Scan for the cell matching the given text and deliver its (x, y) coordinate at center. 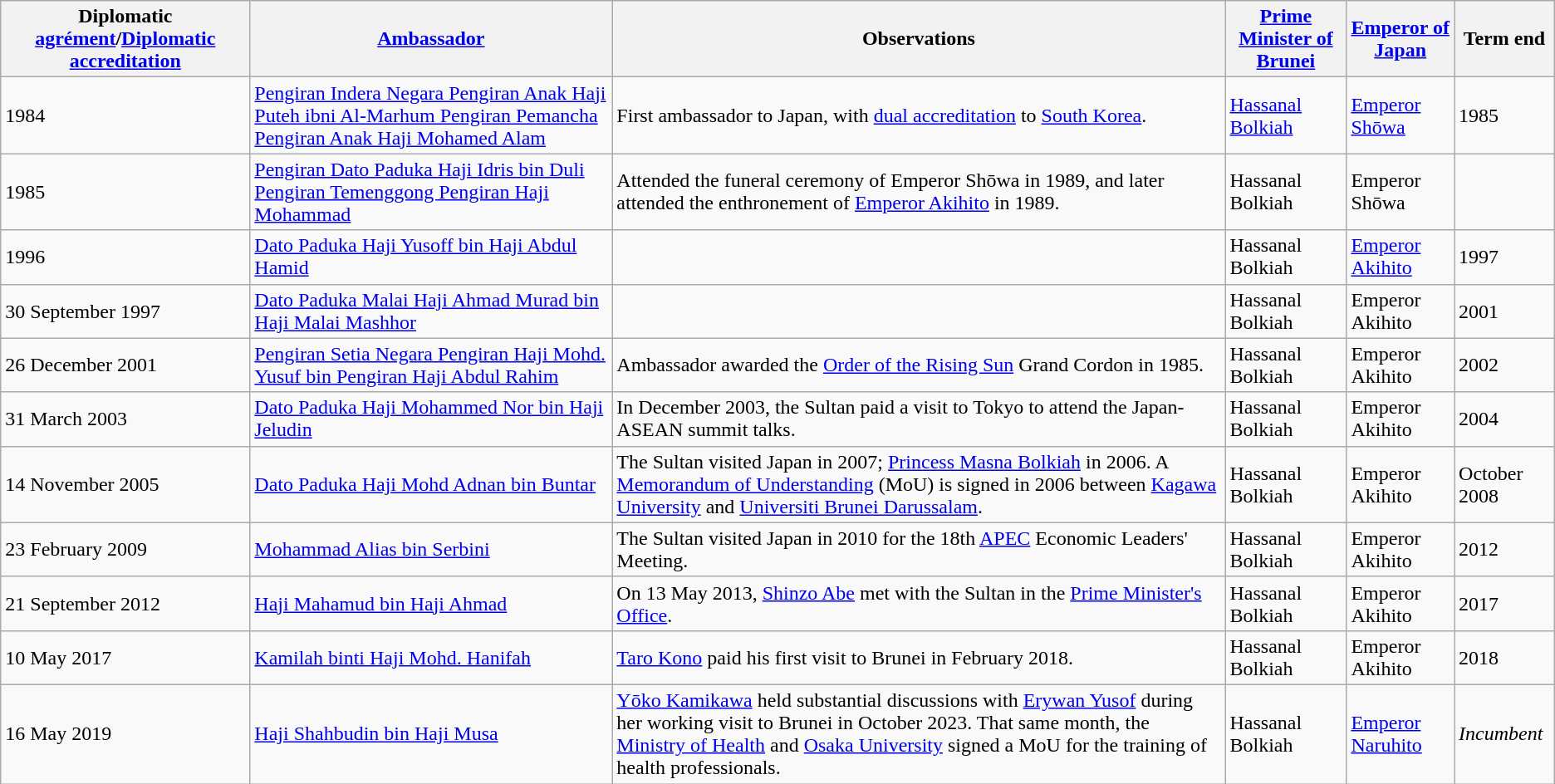
Haji Shahbudin bin Haji Musa (431, 734)
The Sultan visited Japan in 2010 for the 18th APEC Economic Leaders' Meeting. (919, 550)
Incumbent (1505, 734)
In December 2003, the Sultan paid a visit to Tokyo to attend the Japan-ASEAN summit talks. (919, 419)
Ambassador awarded the Order of the Rising Sun Grand Cordon in 1985. (919, 365)
2002 (1505, 365)
2012 (1505, 550)
30 September 1997 (125, 311)
1997 (1505, 257)
Prime Minister of Brunei (1286, 39)
Observations (919, 39)
Diplomatic agrément/Diplomatic accreditation (125, 39)
14 November 2005 (125, 484)
23 February 2009 (125, 550)
On 13 May 2013, Shinzo Abe met with the Sultan in the Prime Minister's Office. (919, 603)
Emperor of Japan (1400, 39)
10 May 2017 (125, 658)
2001 (1505, 311)
Dato Paduka Haji Mohammed Nor bin Haji Jeludin (431, 419)
Pengiran Indera Negara Pengiran Anak Haji Puteh ibni Al-Marhum Pengiran Pemancha Pengiran Anak Haji Mohamed Alam (431, 115)
Dato Paduka Haji Yusoff bin Haji Abdul Hamid (431, 257)
Mohammad Alias bin Serbini (431, 550)
1996 (125, 257)
Dato Paduka Malai Haji Ahmad Murad bin Haji Malai Mashhor (431, 311)
2004 (1505, 419)
Emperor Naruhito (1400, 734)
Taro Kono paid his first visit to Brunei in February 2018. (919, 658)
Pengiran Setia Negara Pengiran Haji Mohd. Yusuf bin Pengiran Haji Abdul Rahim (431, 365)
1984 (125, 115)
October 2008 (1505, 484)
First ambassador to Japan, with dual accreditation to South Korea. (919, 115)
Term end (1505, 39)
Haji Mahamud bin Haji Ahmad (431, 603)
Dato Paduka Haji Mohd Adnan bin Buntar (431, 484)
Attended the funeral ceremony of Emperor Shōwa in 1989, and later attended the enthronement of Emperor Akihito in 1989. (919, 192)
Ambassador (431, 39)
16 May 2019 (125, 734)
Pengiran Dato Paduka Haji Idris bin Duli Pengiran Temenggong Pengiran Haji Mohammad (431, 192)
2017 (1505, 603)
Kamilah binti Haji Mohd. Hanifah (431, 658)
26 December 2001 (125, 365)
21 September 2012 (125, 603)
2018 (1505, 658)
31 March 2003 (125, 419)
